Search for the cell housing the specified text and yield its [x, y] center coordinate. 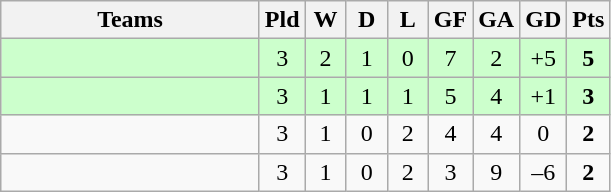
–6 [544, 172]
+1 [544, 96]
GA [496, 20]
Pld [282, 20]
+5 [544, 58]
D [366, 20]
Teams [130, 20]
9 [496, 172]
L [408, 20]
W [326, 20]
Pts [588, 20]
GD [544, 20]
7 [450, 58]
GF [450, 20]
